Output the (X, Y) coordinate of the center of the cell containing the given text.  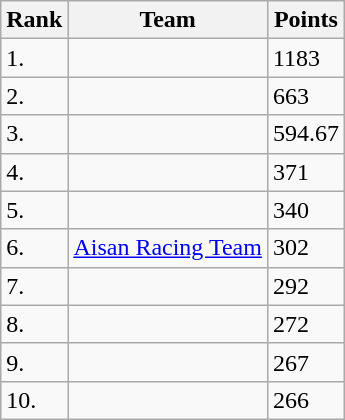
3. (34, 134)
10. (34, 400)
663 (306, 96)
594.67 (306, 134)
340 (306, 210)
5. (34, 210)
272 (306, 324)
267 (306, 362)
1. (34, 58)
266 (306, 400)
4. (34, 172)
9. (34, 362)
Points (306, 20)
1183 (306, 58)
371 (306, 172)
Rank (34, 20)
2. (34, 96)
Team (168, 20)
292 (306, 286)
8. (34, 324)
7. (34, 286)
6. (34, 248)
Aisan Racing Team (168, 248)
302 (306, 248)
